From the cell containing the given text, extract its center point as [x, y] coordinate. 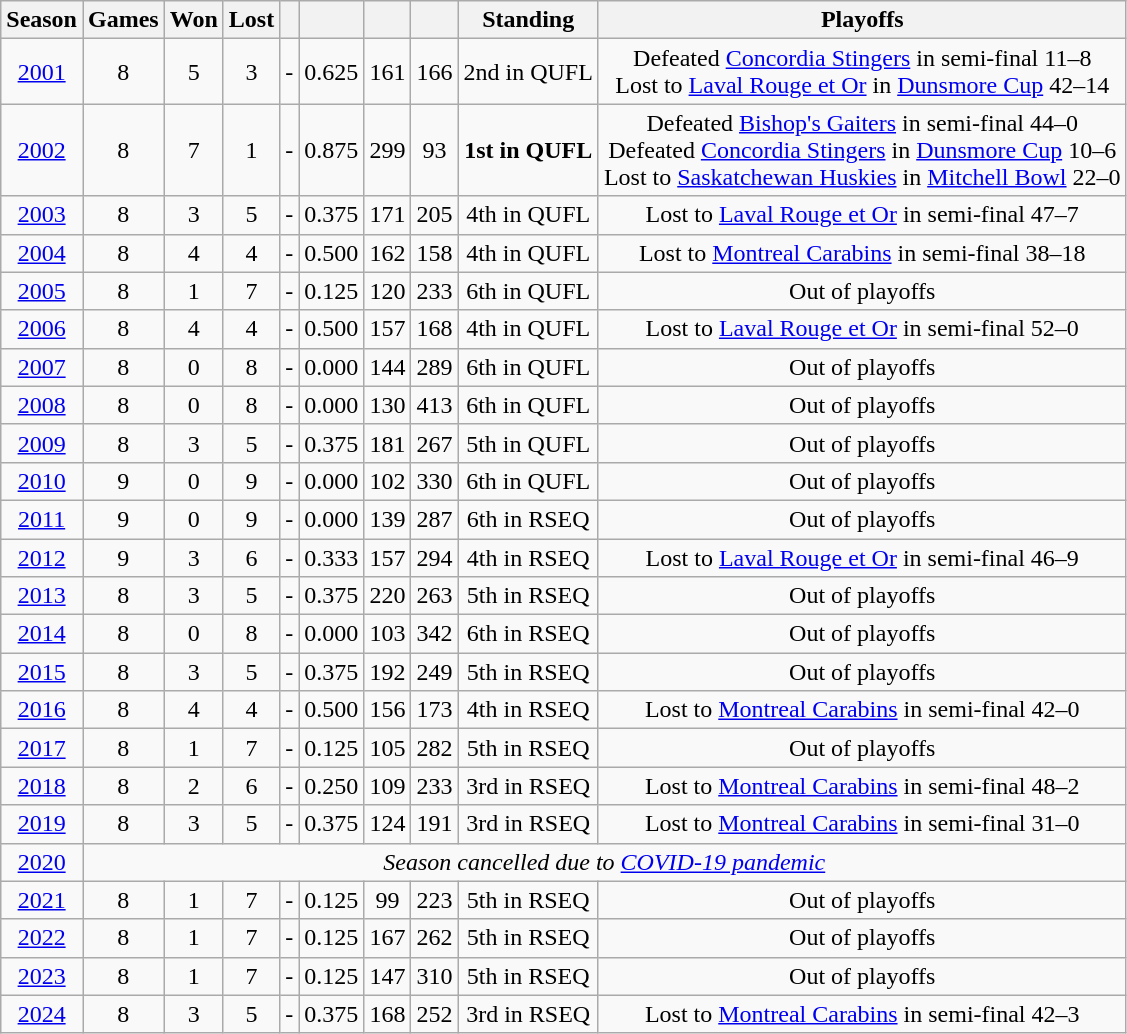
2009 [42, 443]
166 [434, 72]
289 [434, 367]
1st in QUFL [528, 150]
Defeated Bishop's Gaiters in semi-final 44–0Defeated Concordia Stingers in Dunsmore Cup 10–6Lost to Saskatchewan Huskies in Mitchell Bowl 22–0 [862, 150]
2007 [42, 367]
252 [434, 1014]
2008 [42, 405]
105 [388, 748]
2006 [42, 329]
Lost [251, 20]
287 [434, 519]
2001 [42, 72]
162 [388, 253]
5th in QUFL [528, 443]
Lost to Laval Rouge et Or in semi-final 47–7 [862, 215]
294 [434, 557]
Lost to Laval Rouge et Or in semi-final 52–0 [862, 329]
Lost to Montreal Carabins in semi-final 38–18 [862, 253]
0.250 [332, 786]
158 [434, 253]
220 [388, 596]
130 [388, 405]
2002 [42, 150]
171 [388, 215]
2024 [42, 1014]
263 [434, 596]
103 [388, 634]
Lost to Montreal Carabins in semi-final 42–3 [862, 1014]
93 [434, 150]
0.333 [332, 557]
2003 [42, 215]
Playoffs [862, 20]
310 [434, 976]
Season [42, 20]
2014 [42, 634]
181 [388, 443]
2 [194, 786]
262 [434, 938]
2005 [42, 291]
109 [388, 786]
Lost to Montreal Carabins in semi-final 48–2 [862, 786]
Standing [528, 20]
144 [388, 367]
2020 [42, 862]
2015 [42, 672]
330 [434, 481]
99 [388, 900]
342 [434, 634]
Lost to Montreal Carabins in semi-final 42–0 [862, 710]
2018 [42, 786]
223 [434, 900]
120 [388, 291]
2017 [42, 748]
2013 [42, 596]
0.875 [332, 150]
2023 [42, 976]
Games [123, 20]
2011 [42, 519]
Lost to Laval Rouge et Or in semi-final 46–9 [862, 557]
124 [388, 824]
102 [388, 481]
2nd in QUFL [528, 72]
267 [434, 443]
2019 [42, 824]
2016 [42, 710]
156 [388, 710]
Lost to Montreal Carabins in semi-final 31–0 [862, 824]
161 [388, 72]
Won [194, 20]
249 [434, 672]
173 [434, 710]
147 [388, 976]
191 [434, 824]
205 [434, 215]
282 [434, 748]
139 [388, 519]
2004 [42, 253]
0.625 [332, 72]
Defeated Concordia Stingers in semi-final 11–8Lost to Laval Rouge et Or in Dunsmore Cup 42–14 [862, 72]
2022 [42, 938]
299 [388, 150]
413 [434, 405]
2012 [42, 557]
2021 [42, 900]
Season cancelled due to COVID-19 pandemic [604, 862]
2010 [42, 481]
192 [388, 672]
167 [388, 938]
